Capture the cell that displays the provided text and extract its [x, y] central coordinate. 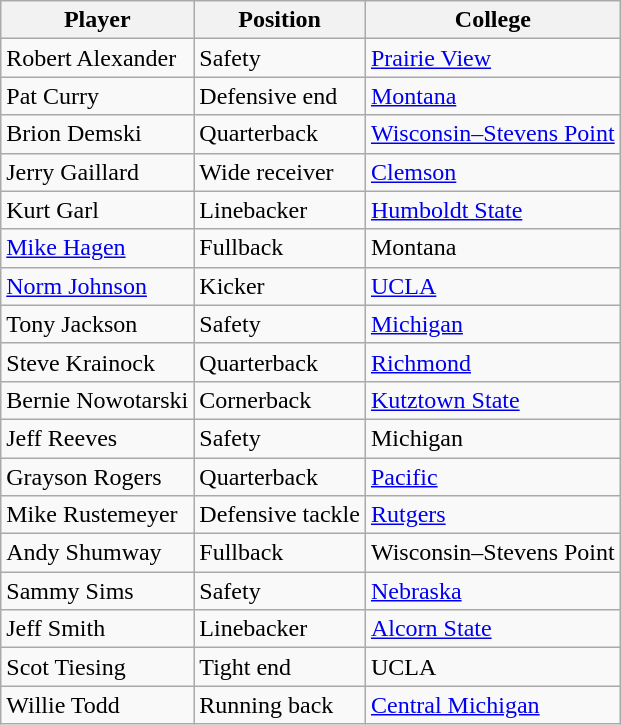
Sammy Sims [98, 591]
Cornerback [280, 400]
Jeff Reeves [98, 438]
Central Michigan [492, 705]
Jeff Smith [98, 629]
Position [280, 20]
Kurt Garl [98, 210]
College [492, 20]
Mike Hagen [98, 248]
Tony Jackson [98, 324]
Scot Tiesing [98, 667]
Grayson Rogers [98, 477]
Kicker [280, 286]
Bernie Nowotarski [98, 400]
Rutgers [492, 515]
Brion Demski [98, 134]
Nebraska [492, 591]
Running back [280, 705]
Kutztown State [492, 400]
Prairie View [492, 58]
Richmond [492, 362]
Mike Rustemeyer [98, 515]
Robert Alexander [98, 58]
Steve Krainock [98, 362]
Pat Curry [98, 96]
Humboldt State [492, 210]
Willie Todd [98, 705]
Wide receiver [280, 172]
Player [98, 20]
Jerry Gaillard [98, 172]
Defensive end [280, 96]
Pacific [492, 477]
Clemson [492, 172]
Norm Johnson [98, 286]
Defensive tackle [280, 515]
Tight end [280, 667]
Alcorn State [492, 629]
Andy Shumway [98, 553]
